Scan for the cell matching the given text and deliver its [x, y] coordinate at center. 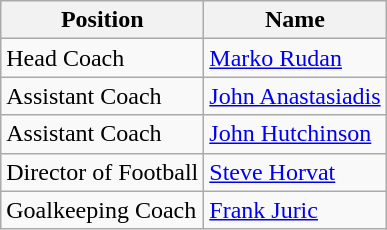
Goalkeeping Coach [102, 210]
Director of Football [102, 172]
Marko Rudan [295, 58]
John Hutchinson [295, 134]
Head Coach [102, 58]
Name [295, 20]
John Anastasiadis [295, 96]
Position [102, 20]
Steve Horvat [295, 172]
Frank Juric [295, 210]
